Provide the [x, y] coordinate of the cell's center where the given text is located.  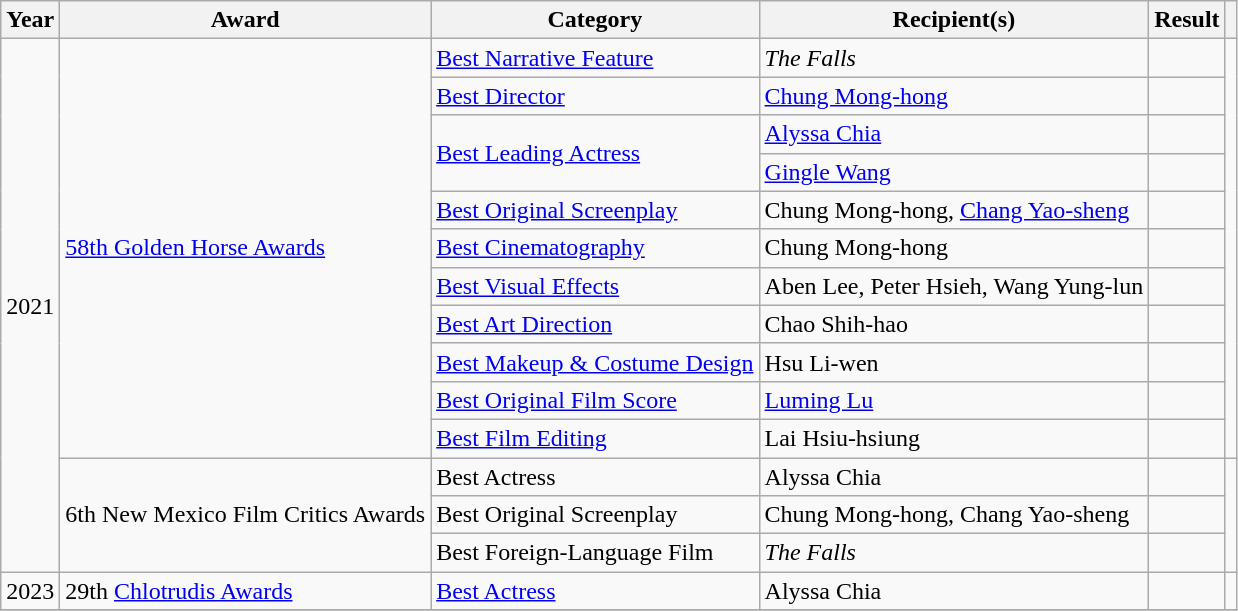
2023 [30, 591]
Best Leading Actress [595, 153]
29th Chlotrudis Awards [246, 591]
Gingle Wang [954, 172]
Best Narrative Feature [595, 58]
Chao Shih-hao [954, 324]
Category [595, 20]
Best Cinematography [595, 248]
Best Makeup & Costume Design [595, 362]
Award [246, 20]
Year [30, 20]
Aben Lee, Peter Hsieh, Wang Yung-lun [954, 286]
Best Film Editing [595, 438]
Lai Hsiu-hsiung [954, 438]
Hsu Li-wen [954, 362]
6th New Mexico Film Critics Awards [246, 515]
Best Original Film Score [595, 400]
58th Golden Horse Awards [246, 248]
Recipient(s) [954, 20]
2021 [30, 306]
Best Visual Effects [595, 286]
Best Art Direction [595, 324]
Best Foreign-Language Film [595, 553]
Best Director [595, 96]
Luming Lu [954, 400]
Result [1187, 20]
